From the cell containing the given text, extract its center point as (x, y) coordinate. 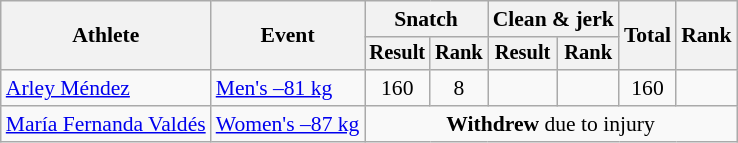
Total (648, 36)
Arley Méndez (106, 88)
Withdrew due to injury (550, 124)
Men's –81 kg (288, 88)
María Fernanda Valdés (106, 124)
Event (288, 36)
8 (459, 88)
Athlete (106, 36)
Snatch (426, 19)
Women's –87 kg (288, 124)
Clean & jerk (554, 19)
